From the cell containing the given text, extract its center point as [X, Y] coordinate. 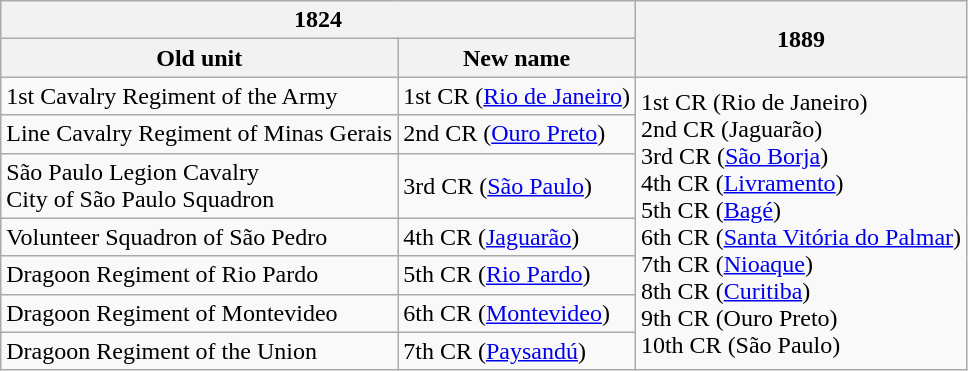
7th CR (Paysandú) [517, 351]
Old unit [200, 58]
Dragoon Regiment of Montevideo [200, 313]
Volunteer Squadron of São Pedro [200, 237]
1st CR (Rio de Janeiro) [517, 96]
2nd CR (Ouro Preto) [517, 134]
Dragoon Regiment of Rio Pardo [200, 275]
3rd CR (São Paulo) [517, 186]
5th CR (Rio Pardo) [517, 275]
São Paulo Legion CavalryCity of São Paulo Squadron [200, 186]
4th CR (Jaguarão) [517, 237]
Line Cavalry Regiment of Minas Gerais [200, 134]
1824 [318, 20]
New name [517, 58]
Dragoon Regiment of the Union [200, 351]
1889 [800, 39]
1st Cavalry Regiment of the Army [200, 96]
6th CR (Montevideo) [517, 313]
